Provide the (x, y) coordinate of the cell's center where the given text is located.  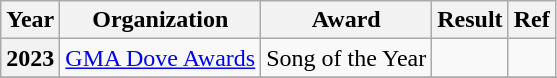
Song of the Year (346, 58)
GMA Dove Awards (160, 58)
Result (470, 20)
2023 (30, 58)
Ref (532, 20)
Award (346, 20)
Year (30, 20)
Organization (160, 20)
